Detect which cell encompasses the target text, then output its [x, y] center coordinate. 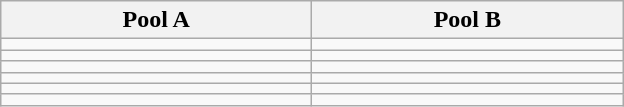
Pool A [156, 20]
Pool B [468, 20]
